From the cell containing the given text, extract its center point as (X, Y) coordinate. 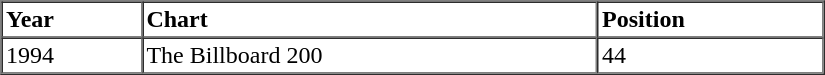
1994 (72, 56)
The Billboard 200 (370, 56)
Chart (370, 20)
Year (72, 20)
44 (711, 56)
Position (711, 20)
